From the cell containing the given text, extract its center point as [x, y] coordinate. 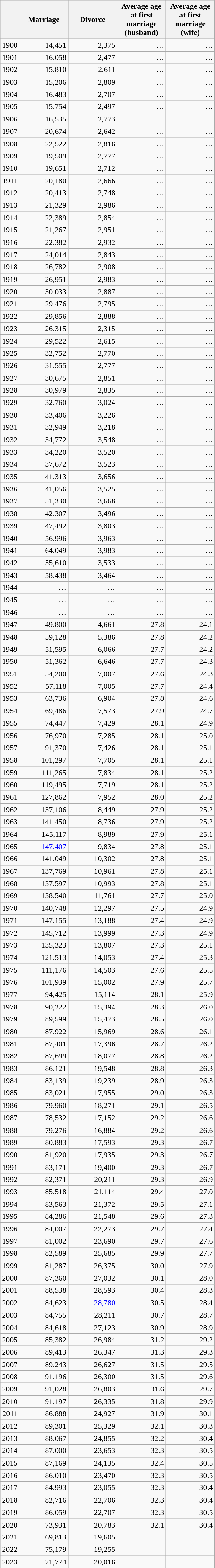
29,522 [44, 341]
2,908 [92, 267]
1989 [10, 1142]
26,984 [92, 1340]
1925 [10, 353]
63,736 [44, 698]
87,360 [44, 1278]
24.4 [190, 686]
28,211 [92, 1315]
1986 [10, 1105]
138,540 [44, 896]
1995 [10, 1216]
1904 [10, 94]
7,705 [92, 760]
33,406 [44, 415]
3,533 [92, 563]
56,996 [44, 538]
127,862 [44, 797]
2023 [10, 1562]
21,267 [44, 230]
26,375 [92, 1266]
83,139 [44, 1081]
1946 [10, 612]
69,486 [44, 711]
31.2 [142, 1340]
27.0 [190, 1192]
3,803 [92, 526]
8,989 [92, 834]
85,382 [44, 1340]
87,000 [44, 1451]
2012 [10, 1426]
28,780 [92, 1303]
1915 [10, 230]
25.9 [190, 995]
1956 [10, 735]
1942 [10, 563]
69,813 [44, 1537]
41,056 [44, 489]
2,748 [92, 193]
1908 [10, 144]
2010 [10, 1401]
2,809 [92, 82]
26,335 [92, 1401]
8,736 [92, 822]
37,672 [44, 464]
1938 [10, 513]
91,196 [44, 1377]
86,888 [44, 1414]
3,226 [92, 415]
1945 [10, 600]
7,719 [92, 785]
1983 [10, 1068]
1970 [10, 908]
1906 [10, 119]
2020 [10, 1525]
3,668 [92, 501]
17,955 [92, 1093]
1999 [10, 1266]
1974 [10, 957]
140,748 [44, 908]
1991 [10, 1167]
31.8 [142, 1401]
1949 [10, 649]
1951 [10, 674]
85,518 [44, 1192]
2015 [10, 1463]
26,300 [92, 1377]
1934 [10, 464]
29.4 [142, 1192]
2,707 [92, 94]
3,525 [92, 489]
6,646 [92, 662]
1962 [10, 810]
Average age at first marriage (wife) [190, 19]
1939 [10, 526]
2,770 [92, 353]
79,276 [44, 1130]
25,329 [92, 1426]
2006 [10, 1352]
47,492 [44, 526]
1957 [10, 748]
2,497 [92, 107]
90,222 [44, 1007]
9,834 [92, 847]
13,999 [92, 933]
34,220 [44, 452]
24,855 [92, 1438]
89,301 [44, 1426]
2,835 [92, 390]
78,532 [44, 1118]
1926 [10, 365]
74,447 [44, 723]
1930 [10, 415]
51,595 [44, 649]
1993 [10, 1192]
73,931 [44, 1525]
87,922 [44, 1032]
2021 [10, 1537]
1973 [10, 945]
1997 [10, 1241]
1958 [10, 760]
79,960 [44, 1105]
1985 [10, 1093]
1933 [10, 452]
25,685 [92, 1253]
22,522 [44, 144]
17,935 [92, 1155]
26.5 [190, 1105]
34,772 [44, 440]
84,755 [44, 1315]
2014 [10, 1451]
87,401 [44, 1044]
1988 [10, 1130]
19,255 [92, 1549]
2,795 [92, 304]
10,993 [92, 883]
81,002 [44, 1241]
7,007 [92, 674]
81,287 [44, 1266]
81,920 [44, 1155]
87,169 [44, 1463]
32,752 [44, 353]
1918 [10, 267]
145,712 [44, 933]
2003 [10, 1315]
2,843 [92, 255]
3,656 [92, 477]
101,297 [44, 760]
2,315 [92, 329]
3,520 [92, 452]
111,265 [44, 773]
25.7 [190, 982]
26,951 [44, 279]
20,783 [92, 1525]
91,197 [44, 1401]
2018 [10, 1500]
64,049 [44, 550]
5,386 [92, 637]
2,986 [92, 205]
55,610 [44, 563]
1941 [10, 550]
1948 [10, 637]
22,382 [44, 242]
137,769 [44, 871]
87,699 [44, 1056]
84,007 [44, 1229]
3,464 [92, 575]
15,206 [44, 82]
86,059 [44, 1512]
15,969 [92, 1032]
29.0 [142, 1093]
19,651 [44, 168]
15,754 [44, 107]
21,329 [44, 205]
1931 [10, 427]
1910 [10, 168]
18,077 [92, 1056]
1971 [10, 920]
101,939 [44, 982]
29.1 [142, 1105]
30.3 [190, 1426]
26,627 [92, 1364]
16,483 [44, 94]
41,313 [44, 477]
1936 [10, 489]
32.2 [142, 1438]
42,307 [44, 513]
51,330 [44, 501]
2,666 [92, 180]
8,449 [92, 810]
13,807 [92, 945]
17,152 [92, 1118]
82,589 [44, 1253]
1928 [10, 390]
2,851 [92, 378]
31.3 [142, 1352]
3,024 [92, 403]
88,067 [44, 1438]
2,712 [92, 168]
19,239 [92, 1081]
59,128 [44, 637]
29,476 [44, 304]
1954 [10, 711]
15,810 [44, 70]
1961 [10, 797]
20,180 [44, 180]
7,285 [92, 735]
84,618 [44, 1327]
21,372 [92, 1204]
2,611 [92, 70]
1982 [10, 1056]
2002 [10, 1303]
19,400 [92, 1167]
14,053 [92, 957]
15,394 [92, 1007]
1902 [10, 70]
15,473 [92, 1019]
2019 [10, 1512]
86,010 [44, 1475]
1911 [10, 180]
111,176 [44, 970]
1984 [10, 1081]
1900 [10, 45]
1952 [10, 686]
1990 [10, 1155]
31,555 [44, 365]
88,538 [44, 1290]
83,171 [44, 1167]
2,642 [92, 131]
15,114 [92, 995]
17,593 [92, 1142]
80,883 [44, 1142]
22,389 [44, 218]
1980 [10, 1032]
22,273 [92, 1229]
137,597 [44, 883]
27,032 [92, 1278]
19,509 [44, 156]
2007 [10, 1364]
26.1 [190, 1032]
14,503 [92, 970]
16,058 [44, 57]
1921 [10, 304]
145,117 [44, 834]
2,615 [92, 341]
2,477 [92, 57]
2013 [10, 1438]
1943 [10, 575]
25.5 [190, 970]
20,674 [44, 131]
30.9 [142, 1327]
20,211 [92, 1180]
1992 [10, 1180]
24,927 [92, 1414]
26,315 [44, 329]
2,951 [92, 230]
Marriage [44, 19]
51,362 [44, 662]
1960 [10, 785]
13,188 [92, 920]
141,049 [44, 859]
1976 [10, 982]
20,413 [44, 193]
82,371 [44, 1180]
54,200 [44, 674]
31.9 [142, 1414]
2,888 [92, 316]
57,118 [44, 686]
24.7 [190, 711]
7,573 [92, 711]
17,396 [92, 1044]
89,599 [44, 1019]
1967 [10, 871]
24.6 [190, 698]
2,983 [92, 279]
1932 [10, 440]
76,970 [44, 735]
27.5 [142, 908]
1909 [10, 156]
22,706 [92, 1500]
2016 [10, 1475]
20,016 [92, 1562]
1950 [10, 662]
1979 [10, 1019]
26.9 [190, 1180]
26,347 [92, 1352]
1923 [10, 329]
75,179 [44, 1549]
1907 [10, 131]
16,535 [44, 119]
23,690 [92, 1241]
1940 [10, 538]
1929 [10, 403]
84,286 [44, 1216]
91,370 [44, 748]
19,605 [92, 1537]
25.3 [190, 957]
32,949 [44, 427]
Divorce [92, 19]
1917 [10, 255]
30.7 [142, 1315]
1964 [10, 834]
2,773 [92, 119]
6,904 [92, 698]
28,593 [92, 1290]
14,451 [44, 45]
2017 [10, 1488]
7,005 [92, 686]
1927 [10, 378]
2004 [10, 1327]
83,563 [44, 1204]
86,121 [44, 1068]
30.0 [142, 1266]
27.1 [190, 1204]
1937 [10, 501]
1965 [10, 847]
26,803 [92, 1389]
28.5 [142, 1019]
2,375 [92, 45]
11,761 [92, 896]
91,028 [44, 1389]
1966 [10, 859]
1959 [10, 773]
3,523 [92, 464]
3,496 [92, 513]
83,021 [44, 1093]
2009 [10, 1389]
15,002 [92, 982]
1987 [10, 1118]
49,800 [44, 625]
3,548 [92, 440]
31.6 [142, 1389]
1996 [10, 1229]
1955 [10, 723]
1916 [10, 242]
1924 [10, 341]
119,495 [44, 785]
7,429 [92, 723]
27,123 [92, 1327]
94,425 [44, 995]
23,055 [92, 1488]
1912 [10, 193]
137,106 [44, 810]
1994 [10, 1204]
2005 [10, 1340]
1903 [10, 82]
6,066 [92, 649]
19,548 [92, 1068]
7,426 [92, 748]
82,716 [44, 1500]
1947 [10, 625]
23,470 [92, 1475]
1975 [10, 970]
1922 [10, 316]
2001 [10, 1290]
2,887 [92, 292]
135,323 [44, 945]
24.1 [190, 625]
12,297 [92, 908]
1920 [10, 292]
2,932 [92, 242]
1935 [10, 477]
1914 [10, 218]
3,218 [92, 427]
147,155 [44, 920]
7,834 [92, 773]
2,816 [92, 144]
2008 [10, 1377]
1972 [10, 933]
16,884 [92, 1130]
1913 [10, 205]
28.6 [142, 1032]
147,407 [44, 847]
2022 [10, 1549]
1998 [10, 1253]
1901 [10, 57]
1978 [10, 1007]
1944 [10, 588]
29,856 [44, 316]
1919 [10, 279]
18,271 [92, 1105]
10,302 [92, 859]
3,963 [92, 538]
28.4 [190, 1303]
89,413 [44, 1352]
71,774 [44, 1562]
32,760 [44, 403]
24,014 [44, 255]
2000 [10, 1278]
84,993 [44, 1488]
26,782 [44, 267]
2011 [10, 1414]
1969 [10, 896]
1968 [10, 883]
4,661 [92, 625]
121,513 [44, 957]
7,952 [92, 797]
58,438 [44, 575]
2,854 [92, 218]
Average age at first marriage (husband) [142, 19]
32.4 [142, 1463]
1953 [10, 698]
10,961 [92, 871]
30,979 [44, 390]
1905 [10, 107]
89,243 [44, 1364]
3,983 [92, 550]
23,653 [92, 1451]
21,114 [92, 1192]
1963 [10, 822]
141,450 [44, 822]
84,623 [44, 1303]
1981 [10, 1044]
22,707 [92, 1512]
30,675 [44, 378]
21,548 [92, 1216]
1977 [10, 995]
24,135 [92, 1463]
30,033 [44, 292]
